For the text-containing cell, return its midpoint in [x, y] coordinate format. 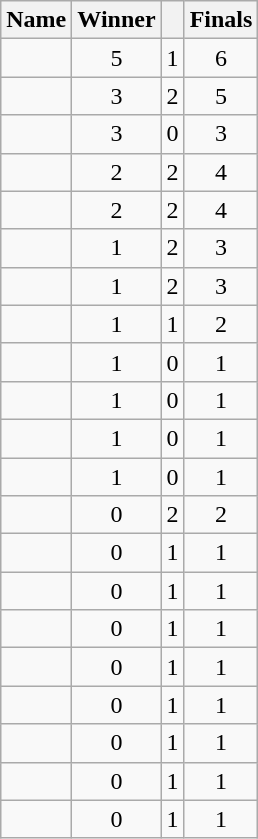
Finals [221, 20]
Winner [116, 20]
Name [36, 20]
6 [221, 58]
